Detect which cell encompasses the target text, then output its (X, Y) center coordinate. 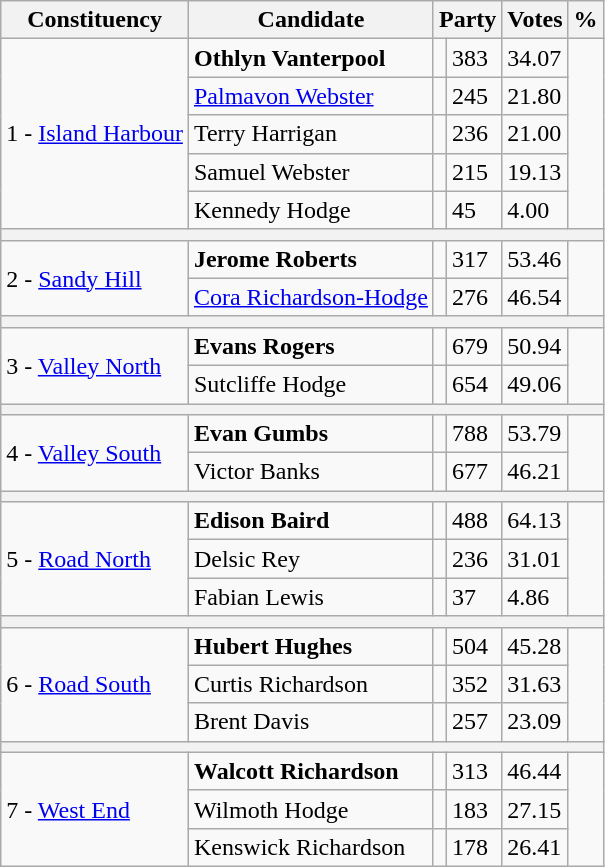
Evan Gumbs (310, 434)
677 (474, 472)
19.13 (535, 172)
7 - West End (95, 809)
2 - Sandy Hill (95, 278)
Edison Baird (310, 521)
788 (474, 434)
488 (474, 521)
21.00 (535, 134)
Samuel Webster (310, 172)
Votes (535, 20)
27.15 (535, 809)
64.13 (535, 521)
Fabian Lewis (310, 597)
Victor Banks (310, 472)
383 (474, 58)
45.28 (535, 646)
317 (474, 259)
5 - Road North (95, 559)
Jerome Roberts (310, 259)
Sutcliffe Hodge (310, 384)
Othlyn Vanterpool (310, 58)
Evans Rogers (310, 346)
352 (474, 684)
Brent Davis (310, 722)
Constituency (95, 20)
1 - Island Harbour (95, 134)
215 (474, 172)
45 (474, 210)
50.94 (535, 346)
Curtis Richardson (310, 684)
21.80 (535, 96)
Kenswick Richardson (310, 847)
679 (474, 346)
183 (474, 809)
Candidate (310, 20)
31.63 (535, 684)
46.54 (535, 297)
46.44 (535, 771)
46.21 (535, 472)
Kennedy Hodge (310, 210)
Wilmoth Hodge (310, 809)
% (586, 20)
53.79 (535, 434)
313 (474, 771)
Terry Harrigan (310, 134)
53.46 (535, 259)
654 (474, 384)
23.09 (535, 722)
276 (474, 297)
245 (474, 96)
26.41 (535, 847)
49.06 (535, 384)
4.00 (535, 210)
Walcott Richardson (310, 771)
6 - Road South (95, 684)
4 - Valley South (95, 453)
504 (474, 646)
Palmavon Webster (310, 96)
Hubert Hughes (310, 646)
31.01 (535, 559)
Cora Richardson-Hodge (310, 297)
34.07 (535, 58)
Party (467, 20)
4.86 (535, 597)
37 (474, 597)
178 (474, 847)
3 - Valley North (95, 365)
257 (474, 722)
Delsic Rey (310, 559)
